Search for the cell housing the specified text and yield its (x, y) center coordinate. 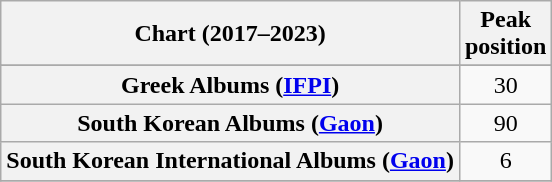
South Korean Albums (Gaon) (230, 123)
90 (505, 123)
30 (505, 85)
Chart (2017–2023) (230, 34)
Peakposition (505, 34)
South Korean International Albums (Gaon) (230, 161)
Greek Albums (IFPI) (230, 85)
6 (505, 161)
